Determine the (x, y) coordinate at the center of the cell enclosing the given text.  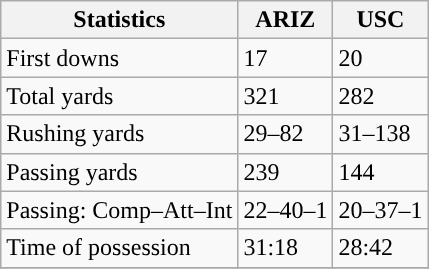
321 (286, 96)
First downs (120, 58)
28:42 (380, 248)
Time of possession (120, 248)
22–40–1 (286, 210)
Rushing yards (120, 134)
31–138 (380, 134)
Statistics (120, 20)
20–37–1 (380, 210)
31:18 (286, 248)
Passing: Comp–Att–Int (120, 210)
144 (380, 172)
20 (380, 58)
239 (286, 172)
282 (380, 96)
Passing yards (120, 172)
ARIZ (286, 20)
Total yards (120, 96)
29–82 (286, 134)
17 (286, 58)
USC (380, 20)
